Detect which cell encompasses the target text, then output its (x, y) center coordinate. 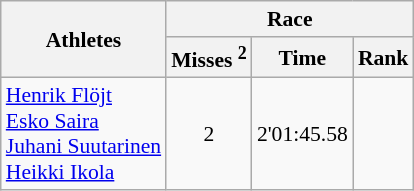
Henrik FlöjtEsko SairaJuhani SuutarinenHeikki Ikola (84, 134)
Rank (384, 58)
Misses 2 (209, 58)
Athletes (84, 40)
Race (290, 19)
2'01:45.58 (302, 134)
2 (209, 134)
Time (302, 58)
